For the text-containing cell, return its midpoint in (X, Y) coordinate format. 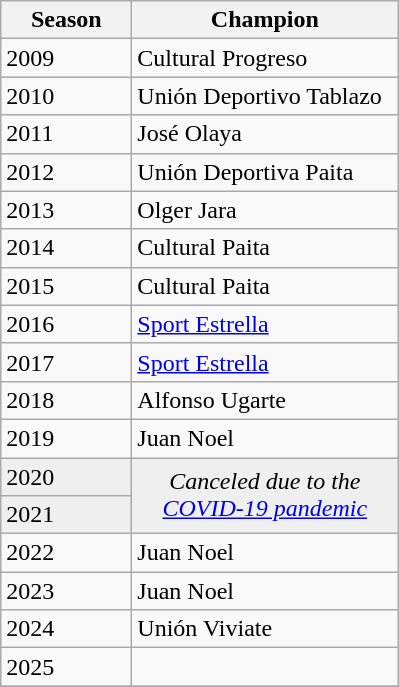
Canceled due to the COVID-19 pandemic (265, 496)
2021 (66, 515)
Unión Deportiva Paita (265, 172)
2019 (66, 438)
2023 (66, 591)
2013 (66, 210)
2014 (66, 248)
2010 (66, 96)
2022 (66, 553)
2024 (66, 629)
2015 (66, 286)
Champion (265, 20)
2009 (66, 58)
Olger Jara (265, 210)
José Olaya (265, 134)
2018 (66, 400)
2025 (66, 667)
Alfonso Ugarte (265, 400)
Unión Viviate (265, 629)
Unión Deportivo Tablazo (265, 96)
Cultural Progreso (265, 58)
Season (66, 20)
2012 (66, 172)
2011 (66, 134)
2016 (66, 324)
2020 (66, 477)
2017 (66, 362)
